Extract the (x, y) coordinate from the center of the cell holding the provided text.  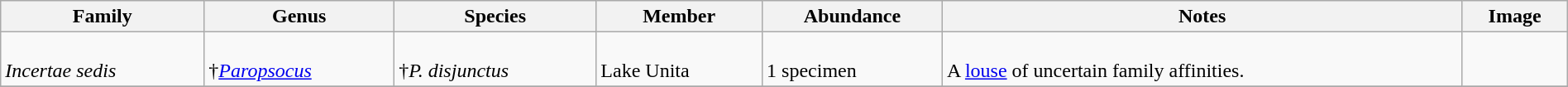
Species (495, 17)
Image (1515, 17)
Abundance (853, 17)
Member (680, 17)
†Paropsocus (299, 60)
Family (103, 17)
1 specimen (853, 60)
†P. disjunctus (495, 60)
Notes (1202, 17)
A louse of uncertain family affinities. (1202, 60)
Genus (299, 17)
Incertae sedis (103, 60)
Lake Unita (680, 60)
